Locate the cell with the specified text and output its [x, y] center coordinate. 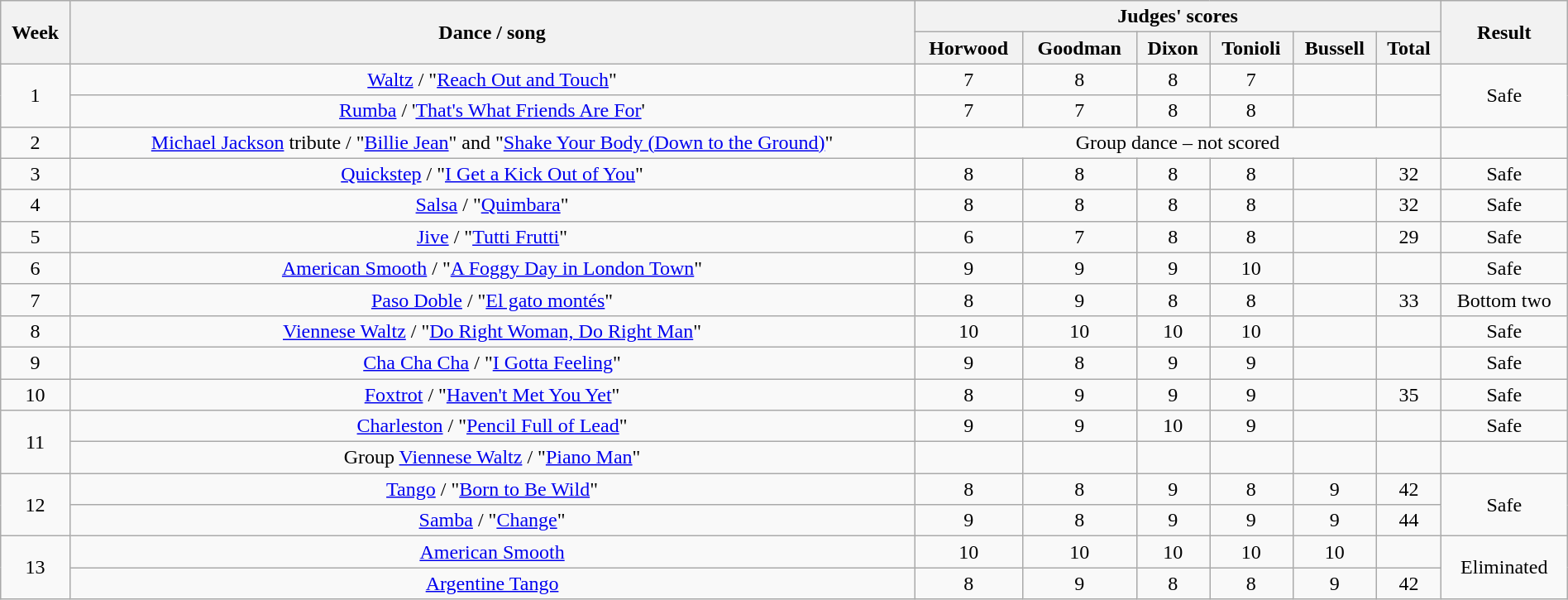
Judges' scores [1178, 17]
Waltz / "Reach Out and Touch" [491, 79]
Bottom two [1503, 300]
2 [36, 142]
Charleston / "Pencil Full of Lead" [491, 426]
44 [1409, 521]
Goodman [1080, 48]
Horwood [969, 48]
Eliminated [1503, 568]
13 [36, 568]
Tango / "Born to Be Wild" [491, 489]
Group dance – not scored [1178, 142]
Week [36, 32]
Samba / "Change" [491, 521]
3 [36, 174]
Paso Doble / "El gato montés" [491, 300]
Argentine Tango [491, 583]
1 [36, 95]
Viennese Waltz / "Do Right Woman, Do Right Man" [491, 331]
29 [1409, 237]
33 [1409, 300]
Total [1409, 48]
Dance / song [491, 32]
35 [1409, 395]
Tonioli [1251, 48]
12 [36, 505]
5 [36, 237]
American Smooth / "A Foggy Day in London Town" [491, 268]
Jive / "Tutti Frutti" [491, 237]
4 [36, 205]
Group Viennese Waltz / "Piano Man" [491, 458]
Rumba / 'That's What Friends Are For' [491, 111]
Michael Jackson tribute / "Billie Jean" and "Shake Your Body (Down to the Ground)" [491, 142]
Result [1503, 32]
American Smooth [491, 552]
Cha Cha Cha / "I Gotta Feeling" [491, 362]
11 [36, 442]
Bussell [1335, 48]
Salsa / "Quimbara" [491, 205]
Quickstep / "I Get a Kick Out of You" [491, 174]
Dixon [1173, 48]
Foxtrot / "Haven't Met You Yet" [491, 395]
